Search for the cell housing the specified text and yield its (x, y) center coordinate. 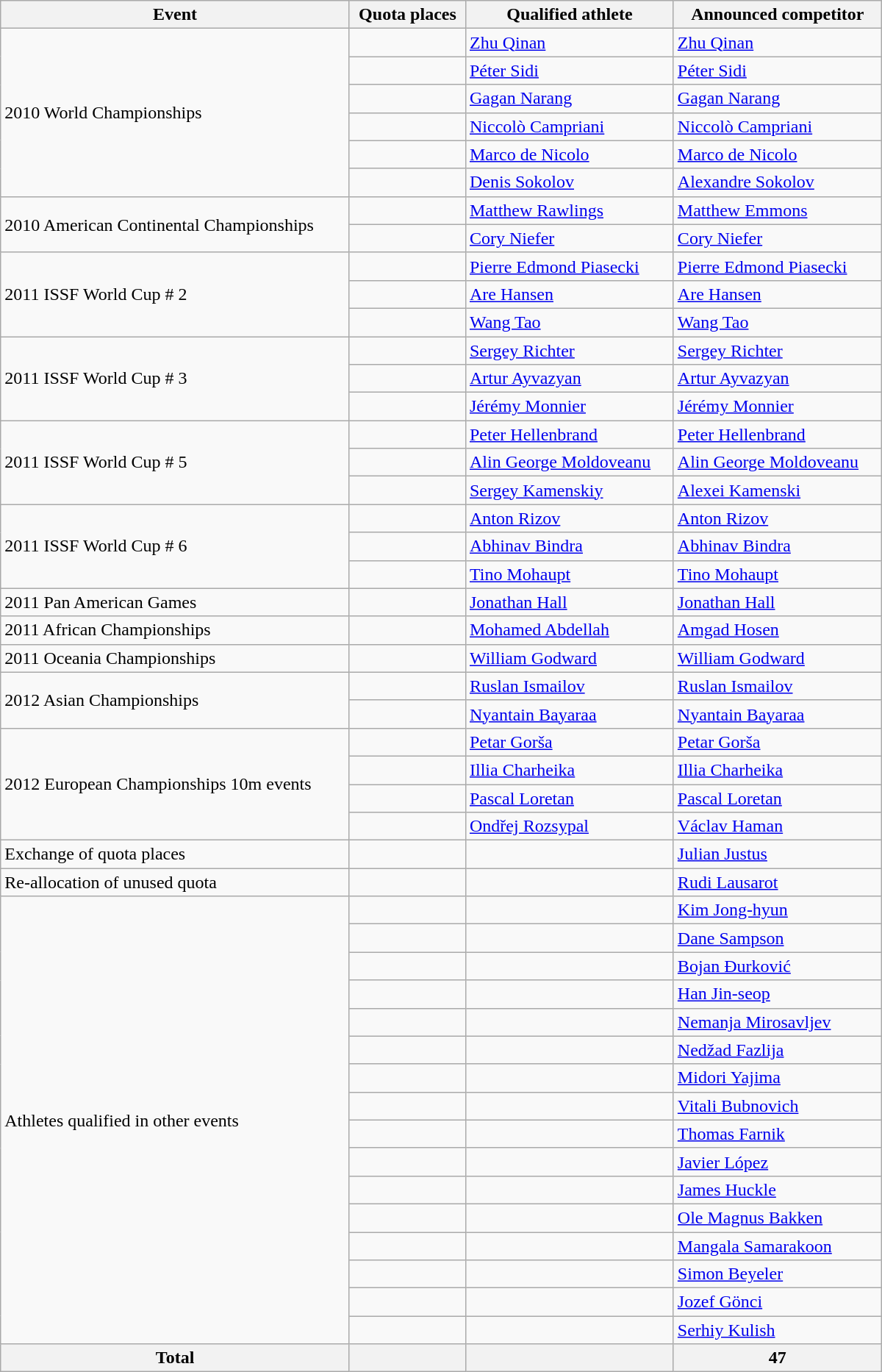
Thomas Farnik (778, 1134)
Dane Sampson (778, 938)
Kim Jong-hyun (778, 910)
Alexandre Sokolov (778, 182)
Nemanja Mirosavljev (778, 1022)
Qualified athlete (569, 15)
Denis Sokolov (569, 182)
47 (778, 1358)
Vitali Bubnovich (778, 1106)
2011 ISSF World Cup # 5 (175, 462)
James Huckle (778, 1190)
Matthew Rawlings (569, 210)
Ole Magnus Bakken (778, 1218)
2010 World Championships (175, 112)
Total (175, 1358)
Ondřej Rozsypal (569, 826)
Han Jin-seop (778, 994)
Jozef Gönci (778, 1302)
Rudi Lausarot (778, 882)
2012 European Championships 10m events (175, 784)
2011 Pan American Games (175, 602)
Event (175, 15)
2011 Oceania Championships (175, 658)
2011 ISSF World Cup # 3 (175, 379)
Serhiy Kulish (778, 1330)
Simon Beyeler (778, 1274)
Sergey Kamenskiy (569, 490)
Athletes qualified in other events (175, 1121)
2012 Asian Championships (175, 700)
2011 ISSF World Cup # 2 (175, 294)
2011 African Championships (175, 630)
Midori Yajima (778, 1078)
Mohamed Abdellah (569, 630)
2011 ISSF World Cup # 6 (175, 546)
Nedžad Fazlija (778, 1050)
2010 American Continental Championships (175, 224)
Matthew Emmons (778, 210)
Mangala Samarakoon (778, 1246)
Exchange of quota places (175, 854)
Quota places (407, 15)
Announced competitor (778, 15)
Julian Justus (778, 854)
Javier López (778, 1162)
Alexei Kamenski (778, 490)
Re-allocation of unused quota (175, 882)
Václav Haman (778, 826)
Bojan Đurković (778, 966)
Amgad Hosen (778, 630)
